Capture the cell that displays the provided text and extract its [X, Y] central coordinate. 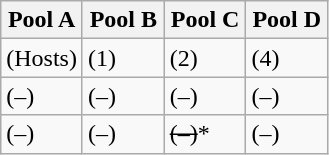
(1) [123, 58]
(–)* [205, 134]
(2) [205, 58]
(Hosts) [42, 58]
Pool B [123, 20]
Pool A [42, 20]
Pool C [205, 20]
(4) [287, 58]
Pool D [287, 20]
